Identify which cell holds the provided text, then report its [x, y] central coordinate. 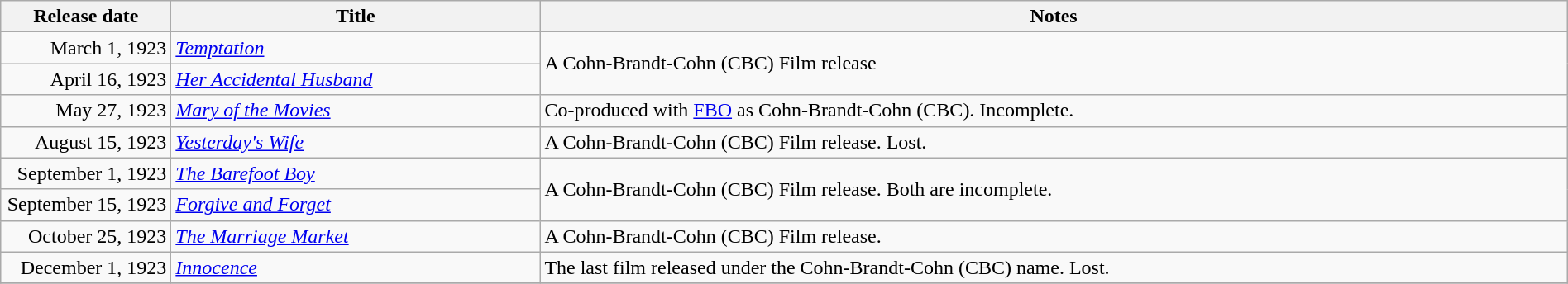
Release date [86, 17]
October 25, 1923 [86, 236]
December 1, 1923 [86, 267]
Notes [1054, 17]
Mary of the Movies [356, 111]
Temptation [356, 48]
A Cohn-Brandt-Cohn (CBC) Film release. [1054, 236]
The Marriage Market [356, 236]
May 27, 1923 [86, 111]
March 1, 1923 [86, 48]
Her Accidental Husband [356, 79]
Title [356, 17]
A Cohn-Brandt-Cohn (CBC) Film release. Lost. [1054, 142]
Forgive and Forget [356, 205]
Co-produced with FBO as Cohn-Brandt-Cohn (CBC). Incomplete. [1054, 111]
The last film released under the Cohn-Brandt-Cohn (CBC) name. Lost. [1054, 267]
A Cohn-Brandt-Cohn (CBC) Film release [1054, 64]
Innocence [356, 267]
Yesterday's Wife [356, 142]
August 15, 1923 [86, 142]
A Cohn-Brandt-Cohn (CBC) Film release. Both are incomplete. [1054, 189]
September 1, 1923 [86, 173]
September 15, 1923 [86, 205]
April 16, 1923 [86, 79]
The Barefoot Boy [356, 173]
